Capture the cell that displays the provided text and extract its (x, y) central coordinate. 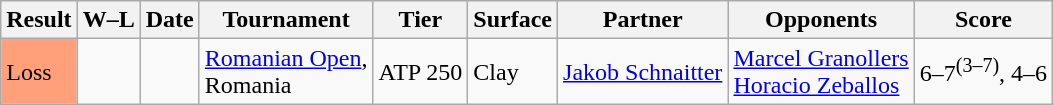
Opponents (821, 20)
Tournament (286, 20)
W–L (108, 20)
Clay (513, 72)
Romanian Open, Romania (286, 72)
Loss (39, 72)
Surface (513, 20)
Partner (643, 20)
Marcel Granollers Horacio Zeballos (821, 72)
Score (983, 20)
ATP 250 (420, 72)
Date (170, 20)
Tier (420, 20)
Result (39, 20)
Jakob Schnaitter (643, 72)
6–7(3–7), 4–6 (983, 72)
